Search for the cell housing the specified text and yield its (X, Y) center coordinate. 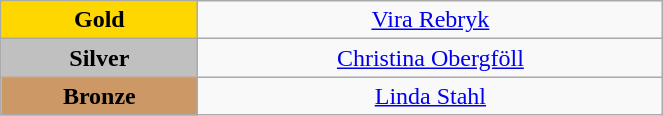
Silver (100, 58)
Christina Obergföll (430, 58)
Bronze (100, 96)
Vira Rebryk (430, 20)
Gold (100, 20)
Linda Stahl (430, 96)
